Find where the given text appears and provide that cell's center as (X, Y) coordinate. 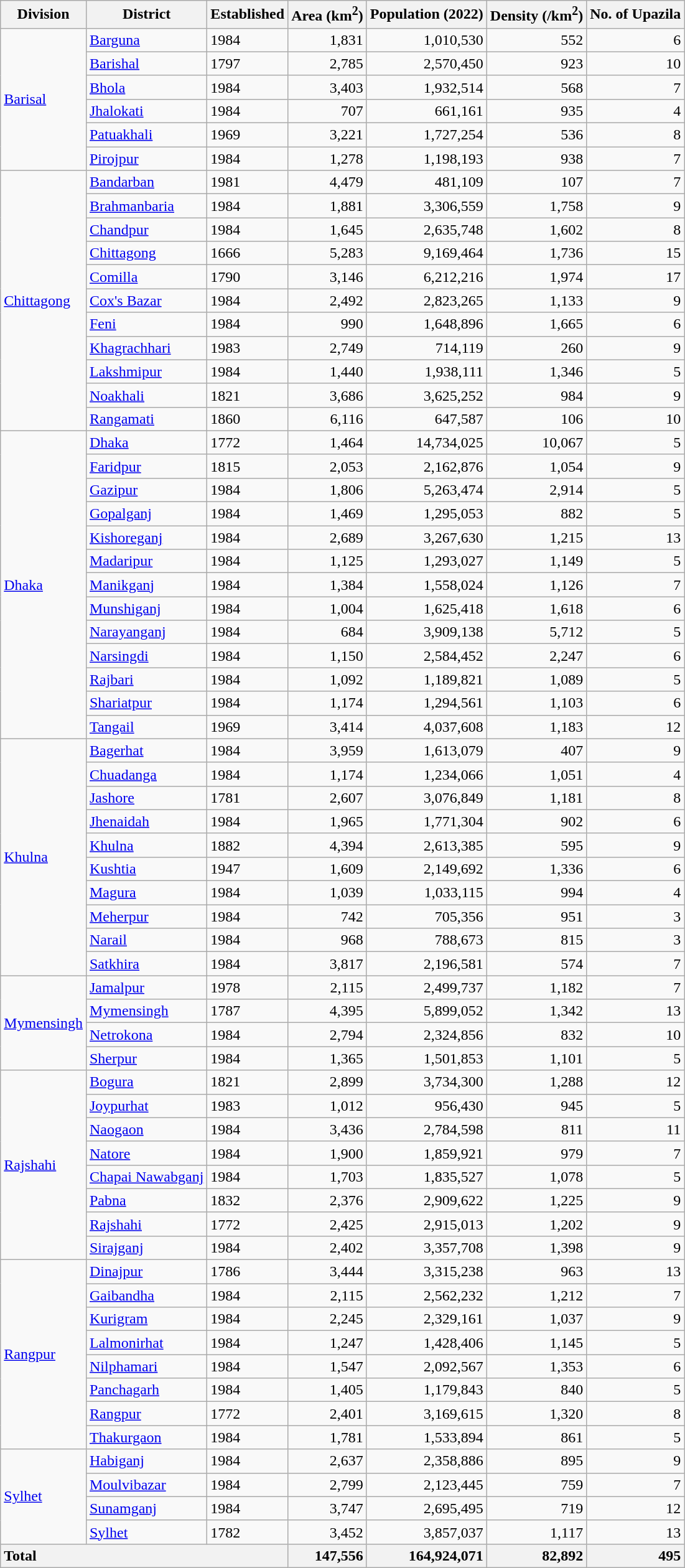
Total (144, 1556)
1947 (248, 869)
Meherpur (146, 917)
3,403 (327, 87)
Madaripur (146, 561)
3,306,559 (427, 206)
1,384 (327, 585)
3,817 (327, 964)
2,562,232 (427, 1295)
1,835,527 (427, 1177)
107 (536, 182)
759 (536, 1485)
2,914 (536, 490)
9,169,464 (427, 253)
2,695,495 (427, 1508)
661,161 (427, 111)
1,831 (327, 40)
1,089 (536, 679)
2,053 (327, 466)
1786 (248, 1272)
1,182 (536, 987)
106 (536, 419)
574 (536, 964)
1,703 (327, 1177)
1,033,115 (427, 893)
3,452 (327, 1532)
595 (536, 845)
Bhola (146, 87)
1,547 (327, 1366)
1,469 (327, 514)
2,799 (327, 1485)
2,570,450 (427, 63)
2,245 (327, 1319)
Nilphamari (146, 1366)
2,196,581 (427, 964)
1,039 (327, 893)
Panchagarh (146, 1390)
1,247 (327, 1343)
1,198,193 (427, 159)
1,133 (536, 301)
Habiganj (146, 1461)
2,324,856 (427, 1035)
1,012 (327, 1106)
1,440 (327, 371)
951 (536, 917)
1,126 (536, 585)
1981 (248, 182)
3,414 (327, 727)
1,974 (536, 277)
956,430 (427, 1106)
Munshiganj (146, 609)
1,758 (536, 206)
1,054 (536, 466)
1,736 (536, 253)
2,123,445 (427, 1485)
935 (536, 111)
2,499,737 (427, 987)
Bagerhat (146, 750)
1,150 (327, 656)
17 (636, 277)
3,357,708 (427, 1248)
2,794 (327, 1035)
2,358,886 (427, 1461)
1,101 (536, 1058)
Feni (146, 324)
2,329,161 (427, 1319)
742 (327, 917)
1,602 (536, 230)
1,117 (536, 1532)
Division (44, 15)
1,900 (327, 1153)
Narsingdi (146, 656)
4,394 (327, 845)
2,909,622 (427, 1200)
1,342 (536, 1011)
788,673 (427, 940)
536 (536, 135)
1,010,530 (427, 40)
1815 (248, 466)
2,785 (327, 63)
Chapai Nawabganj (146, 1177)
Jamalpur (146, 987)
Rangamati (146, 419)
Gaibandha (146, 1295)
Rajbari (146, 679)
2,149,692 (427, 869)
1,145 (536, 1343)
Barisal (44, 99)
832 (536, 1035)
945 (536, 1106)
Jashore (146, 798)
Patuakhali (146, 135)
968 (327, 940)
1,645 (327, 230)
1,125 (327, 561)
5,263,474 (427, 490)
994 (536, 893)
Lakshmipur (146, 371)
707 (327, 111)
984 (536, 395)
1,501,853 (427, 1058)
1,625,418 (427, 609)
1782 (248, 1532)
1,202 (536, 1224)
1,293,027 (427, 561)
2,784,598 (427, 1129)
990 (327, 324)
495 (636, 1556)
Khagrachhari (146, 348)
1,215 (536, 538)
Chuadanga (146, 774)
Area (km2) (327, 15)
6,116 (327, 419)
3,221 (327, 135)
1,727,254 (427, 135)
1882 (248, 845)
1,212 (536, 1295)
2,635,748 (427, 230)
3,909,138 (427, 632)
1,294,561 (427, 703)
1,183 (536, 727)
Gazipur (146, 490)
1,278 (327, 159)
1,405 (327, 1390)
714,119 (427, 348)
1,004 (327, 609)
1,609 (327, 869)
Kurigram (146, 1319)
1,037 (536, 1319)
Sirajganj (146, 1248)
Pabna (146, 1200)
Narayanganj (146, 632)
1,938,111 (427, 371)
1787 (248, 1011)
1,320 (536, 1414)
2,584,452 (427, 656)
2,092,567 (427, 1366)
1978 (248, 987)
2,492 (327, 301)
2,376 (327, 1200)
15 (636, 253)
Tangail (146, 727)
3,169,615 (427, 1414)
Population (2022) (427, 15)
1,859,921 (427, 1153)
Bandarban (146, 182)
6,212,216 (427, 277)
1,179,843 (427, 1390)
1,103 (536, 703)
552 (536, 40)
82,892 (536, 1556)
1832 (248, 1200)
Natore (146, 1153)
1,353 (536, 1366)
Barguna (146, 40)
4,037,608 (427, 727)
Density (/km2) (536, 15)
3,315,238 (427, 1272)
2,689 (327, 538)
1,648,896 (427, 324)
1,398 (536, 1248)
Chandpur (146, 230)
3,267,630 (427, 538)
Joypurhat (146, 1106)
Gopalganj (146, 514)
719 (536, 1508)
1,149 (536, 561)
2,899 (327, 1082)
Noakhali (146, 395)
1666 (248, 253)
5,712 (536, 632)
260 (536, 348)
Established (248, 15)
3,436 (327, 1129)
11 (636, 1129)
2,613,385 (427, 845)
No. of Upazila (636, 15)
Pirojpur (146, 159)
1,092 (327, 679)
902 (536, 821)
4,479 (327, 182)
Thakurgaon (146, 1437)
1,189,821 (427, 679)
407 (536, 750)
2,247 (536, 656)
1,225 (536, 1200)
2,637 (327, 1461)
1,618 (536, 609)
3,625,252 (427, 395)
1,051 (536, 774)
164,924,071 (427, 1556)
5,899,052 (427, 1011)
815 (536, 940)
1,965 (327, 821)
Moulvibazar (146, 1485)
Kushtia (146, 869)
1,781 (327, 1437)
1,771,304 (427, 821)
2,823,265 (427, 301)
861 (536, 1437)
3,857,037 (427, 1532)
District (146, 15)
Brahmanbaria (146, 206)
568 (536, 87)
2,425 (327, 1224)
147,556 (327, 1556)
1,558,024 (427, 585)
1781 (248, 798)
3,686 (327, 395)
Bogura (146, 1082)
895 (536, 1461)
1,234,066 (427, 774)
1,665 (536, 324)
882 (536, 514)
2,915,013 (427, 1224)
2,401 (327, 1414)
1,336 (536, 869)
Comilla (146, 277)
1,346 (536, 371)
1790 (248, 277)
840 (536, 1390)
Barishal (146, 63)
3,747 (327, 1508)
2,402 (327, 1248)
1,295,053 (427, 514)
1,428,406 (427, 1343)
684 (327, 632)
2,162,876 (427, 466)
923 (536, 63)
1,078 (536, 1177)
5,283 (327, 253)
3,734,300 (427, 1082)
1,533,894 (427, 1437)
647,587 (427, 419)
14,734,025 (427, 442)
481,109 (427, 182)
Manikganj (146, 585)
Jhenaidah (146, 821)
Faridpur (146, 466)
2,749 (327, 348)
938 (536, 159)
1,181 (536, 798)
Cox's Bazar (146, 301)
Sunamganj (146, 1508)
963 (536, 1272)
Magura (146, 893)
1,288 (536, 1082)
3,959 (327, 750)
Satkhira (146, 964)
Jhalokati (146, 111)
10,067 (536, 442)
Sherpur (146, 1058)
811 (536, 1129)
Shariatpur (146, 703)
Naogaon (146, 1129)
1797 (248, 63)
1,464 (327, 442)
1,365 (327, 1058)
4,395 (327, 1011)
1860 (248, 419)
Kishoreganj (146, 538)
3,076,849 (427, 798)
979 (536, 1153)
3,146 (327, 277)
705,356 (427, 917)
Narail (146, 940)
3,444 (327, 1272)
1,932,514 (427, 87)
1,613,079 (427, 750)
1,881 (327, 206)
1,806 (327, 490)
Netrokona (146, 1035)
2,607 (327, 798)
Lalmonirhat (146, 1343)
Dinajpur (146, 1272)
